For the text-containing cell, return its midpoint in [x, y] coordinate format. 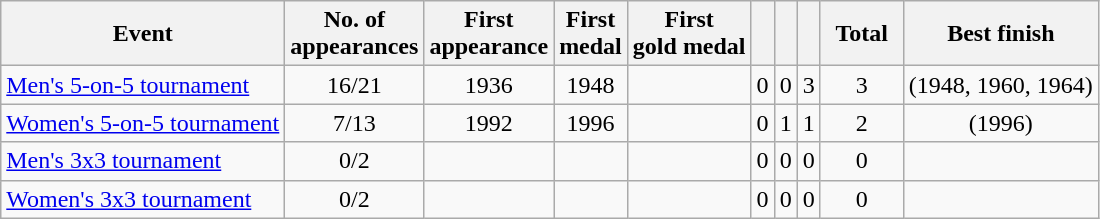
Best finish [1000, 34]
1992 [489, 123]
7/13 [354, 123]
Women's 3x3 tournament [143, 199]
Firstmedal [591, 34]
Total [862, 34]
Women's 5-on-5 tournament [143, 123]
(1948, 1960, 1964) [1000, 85]
1936 [489, 85]
1996 [591, 123]
Men's 5-on-5 tournament [143, 85]
No. ofappearances [354, 34]
Event [143, 34]
Firstgold medal [689, 34]
Firstappearance [489, 34]
Men's 3x3 tournament [143, 161]
16/21 [354, 85]
2 [862, 123]
(1996) [1000, 123]
1948 [591, 85]
